Locate the cell with the specified text and output its [X, Y] center coordinate. 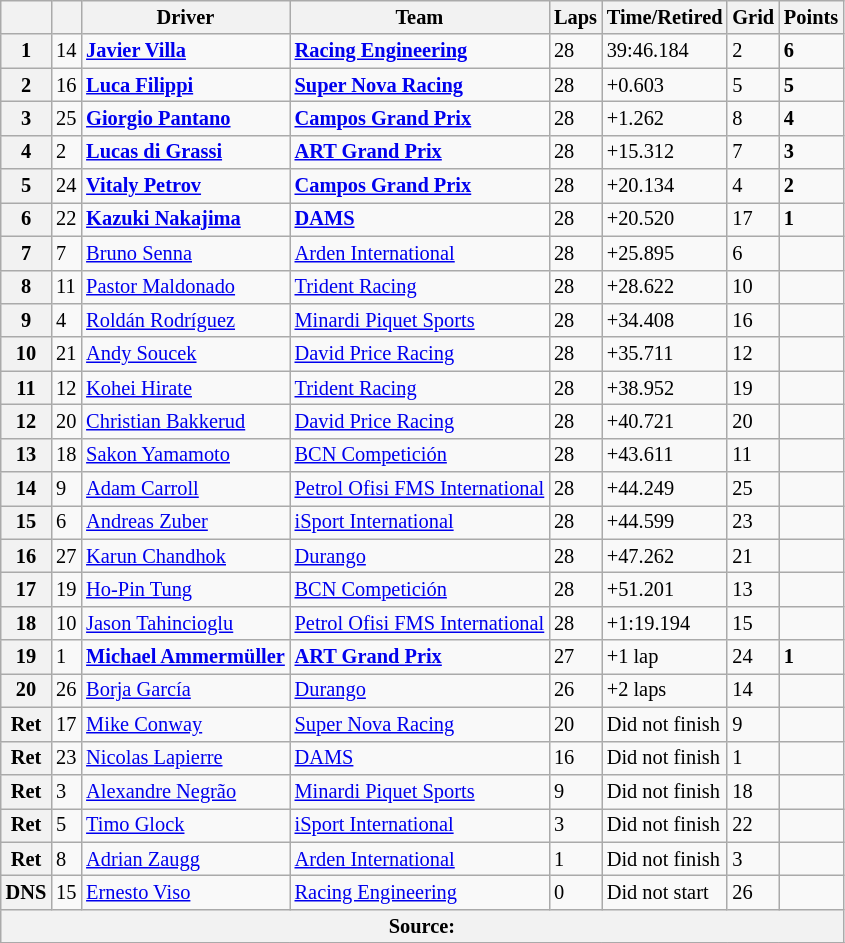
Lucas di Grassi [185, 152]
Javier Villa [185, 51]
Adam Carroll [185, 489]
+43.611 [665, 455]
Kazuki Nakajima [185, 219]
+2 laps [665, 690]
Alexandre Negrão [185, 791]
Did not start [665, 892]
+15.312 [665, 152]
Nicolas Lapierre [185, 758]
Giorgio Pantano [185, 118]
Ernesto Viso [185, 892]
+44.599 [665, 522]
Christian Bakkerud [185, 421]
Michael Ammermüller [185, 657]
Luca Filippi [185, 85]
Sakon Yamamoto [185, 455]
+25.895 [665, 253]
Points [811, 17]
Bruno Senna [185, 253]
Kohei Hirate [185, 388]
+1.262 [665, 118]
Andy Soucek [185, 354]
39:46.184 [665, 51]
+1 lap [665, 657]
+28.622 [665, 287]
+40.721 [665, 421]
Laps [576, 17]
Borja García [185, 690]
Driver [185, 17]
+51.201 [665, 589]
+20.134 [665, 186]
Timo Glock [185, 825]
Grid [753, 17]
DNS [26, 892]
+34.408 [665, 320]
Source: [422, 926]
0 [576, 892]
Time/Retired [665, 17]
+35.711 [665, 354]
Jason Tahincioglu [185, 623]
+20.520 [665, 219]
Roldán Rodríguez [185, 320]
+44.249 [665, 489]
Karun Chandhok [185, 556]
Adrian Zaugg [185, 859]
Ho-Pin Tung [185, 589]
Pastor Maldonado [185, 287]
Vitaly Petrov [185, 186]
+1:19.194 [665, 623]
+47.262 [665, 556]
+0.603 [665, 85]
Andreas Zuber [185, 522]
Mike Conway [185, 724]
+38.952 [665, 388]
Team [420, 17]
